Scan for the cell matching the given text and deliver its (x, y) coordinate at center. 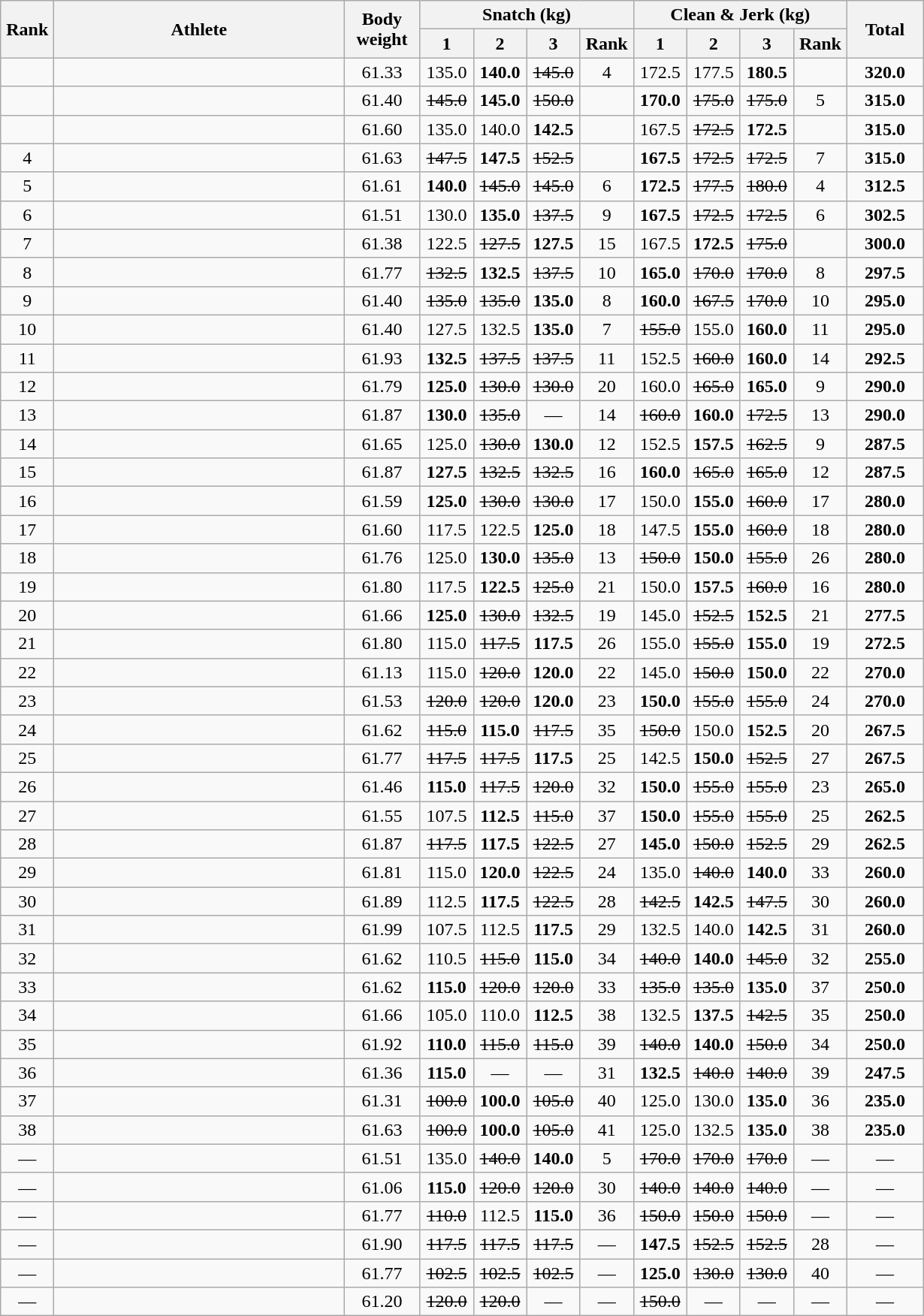
277.5 (885, 615)
297.5 (885, 272)
61.76 (382, 558)
61.79 (382, 387)
Snatch (kg) (527, 15)
61.55 (382, 815)
265.0 (885, 786)
247.5 (885, 1073)
61.36 (382, 1073)
292.5 (885, 358)
61.33 (382, 72)
61.89 (382, 901)
61.99 (382, 930)
180.5 (766, 72)
61.65 (382, 444)
61.38 (382, 243)
Total (885, 29)
312.5 (885, 186)
61.92 (382, 1044)
Clean & Jerk (kg) (740, 15)
Body weight (382, 29)
61.90 (382, 1244)
61.81 (382, 873)
180.0 (766, 186)
110.5 (446, 958)
Athlete (199, 29)
61.59 (382, 501)
61.31 (382, 1101)
61.13 (382, 672)
272.5 (885, 644)
300.0 (885, 243)
61.46 (382, 786)
320.0 (885, 72)
162.5 (766, 444)
302.5 (885, 215)
61.06 (382, 1187)
255.0 (885, 958)
41 (607, 1130)
61.93 (382, 358)
61.61 (382, 186)
61.20 (382, 1302)
61.53 (382, 701)
